From the cell containing the given text, extract its center point as [X, Y] coordinate. 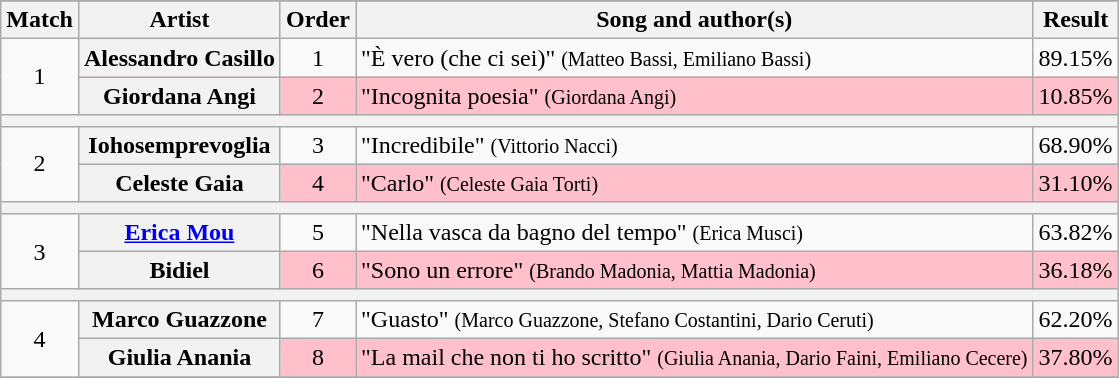
36.18% [1076, 270]
Bidiel [179, 270]
Celeste Gaia [179, 183]
"Guasto" (Marco Guazzone, Stefano Costantini, Dario Ceruti) [695, 319]
5 [318, 232]
Match [40, 20]
Giordana Angi [179, 96]
6 [318, 270]
Erica Mou [179, 232]
"Carlo" (Celeste Gaia Torti) [695, 183]
Marco Guazzone [179, 319]
Order [318, 20]
89.15% [1076, 58]
"È vero (che ci sei)" (Matteo Bassi, Emiliano Bassi) [695, 58]
"Nella vasca da bagno del tempo" (Erica Musci) [695, 232]
10.85% [1076, 96]
8 [318, 357]
"Incognita poesia" (Giordana Angi) [695, 96]
Giulia Anania [179, 357]
37.80% [1076, 357]
68.90% [1076, 145]
62.20% [1076, 319]
Iohosemprevoglia [179, 145]
"La mail che non ti ho scritto" (Giulia Anania, Dario Faini, Emiliano Cecere) [695, 357]
31.10% [1076, 183]
63.82% [1076, 232]
"Sono un errore" (Brando Madonia, Mattia Madonia) [695, 270]
Alessandro Casillo [179, 58]
7 [318, 319]
Song and author(s) [695, 20]
Artist [179, 20]
"Incredibile" (Vittorio Nacci) [695, 145]
Result [1076, 20]
